Extract the (x, y) coordinate from the center of the cell holding the provided text.  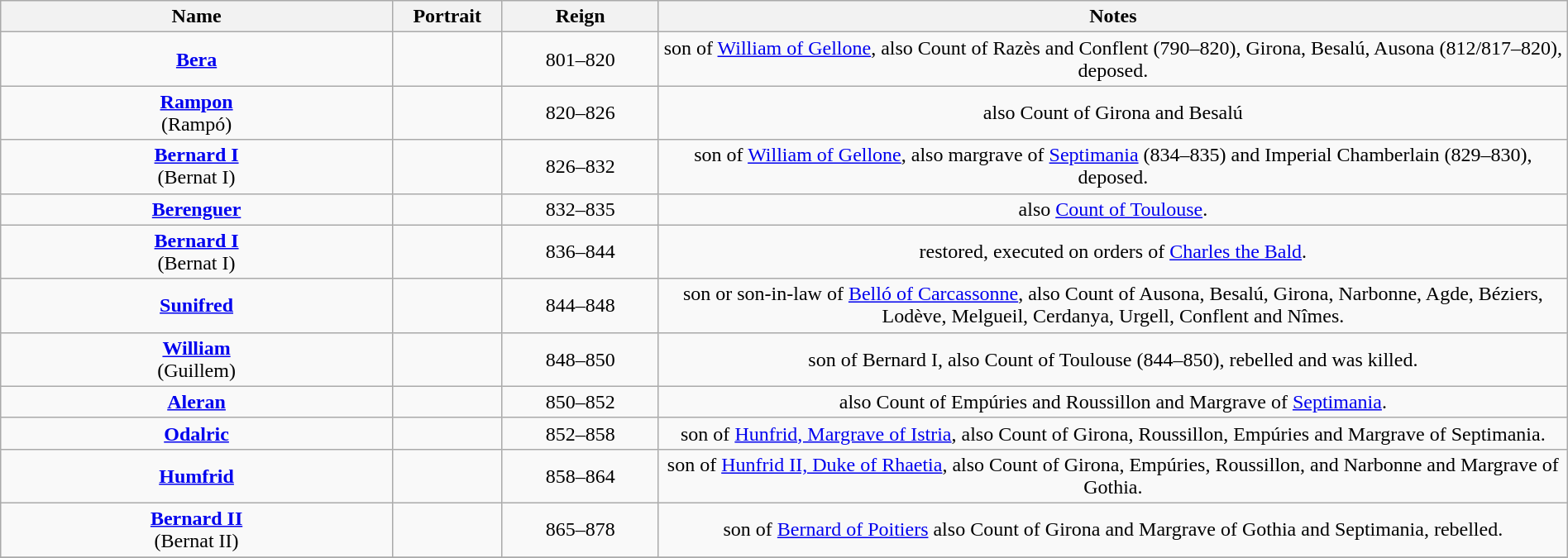
son of William of Gellone, also Count of Razès and Conflent (790–820), Girona, Besalú, Ausona (812/817–820), deposed. (1113, 60)
restored, executed on orders of Charles the Bald. (1113, 251)
Aleran (197, 402)
also Count of Toulouse. (1113, 209)
844–848 (581, 306)
Rampon(Rampó) (197, 112)
852–858 (581, 433)
Portrait (447, 17)
Bera (197, 60)
son of Bernard of Poitiers also Count of Girona and Margrave of Gothia and Septimania, rebelled. (1113, 529)
also Count of Empúries and Roussillon and Margrave of Septimania. (1113, 402)
848–850 (581, 359)
Name (197, 17)
826–832 (581, 167)
William(Guillem) (197, 359)
Odalric (197, 433)
820–826 (581, 112)
son of Hunfrid II, Duke of Rhaetia, also Count of Girona, Empúries, Roussillon, and Narbonne and Margrave of Gothia. (1113, 476)
Reign (581, 17)
850–852 (581, 402)
Sunifred (197, 306)
858–864 (581, 476)
Bernard II(Bernat II) (197, 529)
Berenguer (197, 209)
836–844 (581, 251)
son of William of Gellone, also margrave of Septimania (834–835) and Imperial Chamberlain (829–830), deposed. (1113, 167)
son of Hunfrid, Margrave of Istria, also Count of Girona, Roussillon, Empúries and Margrave of Septimania. (1113, 433)
801–820 (581, 60)
Humfrid (197, 476)
Notes (1113, 17)
son of Bernard I, also Count of Toulouse (844–850), rebelled and was killed. (1113, 359)
832–835 (581, 209)
865–878 (581, 529)
also Count of Girona and Besalú (1113, 112)
